Search for the cell housing the specified text and yield its (X, Y) center coordinate. 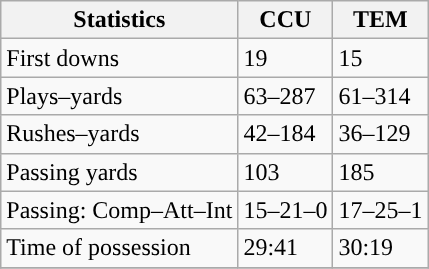
103 (286, 172)
Statistics (120, 20)
15–21–0 (286, 210)
42–184 (286, 134)
Passing: Comp–Att–Int (120, 210)
TEM (380, 20)
Time of possession (120, 248)
Plays–yards (120, 96)
36–129 (380, 134)
Passing yards (120, 172)
61–314 (380, 96)
30:19 (380, 248)
CCU (286, 20)
First downs (120, 58)
17–25–1 (380, 210)
19 (286, 58)
63–287 (286, 96)
15 (380, 58)
Rushes–yards (120, 134)
29:41 (286, 248)
185 (380, 172)
